From the cell containing the given text, extract its center point as (X, Y) coordinate. 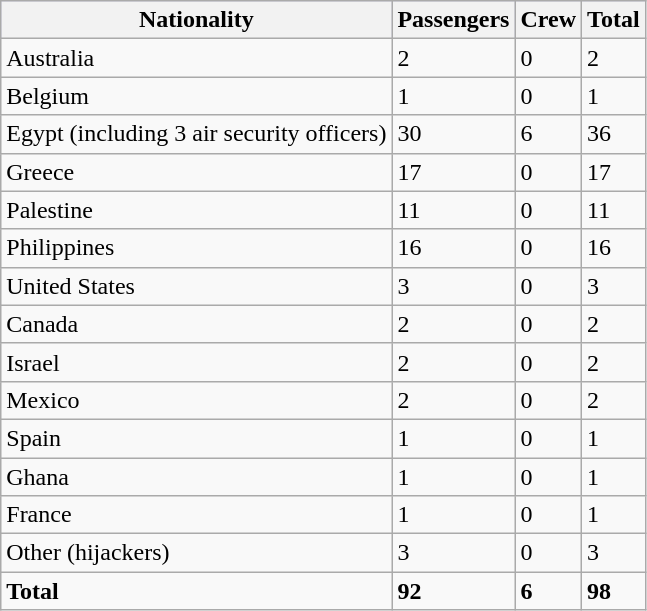
36 (614, 134)
Passengers (454, 20)
Australia (196, 58)
Philippines (196, 248)
Mexico (196, 400)
Egypt (including 3 air security officers) (196, 134)
United States (196, 286)
Palestine (196, 210)
92 (454, 591)
Canada (196, 324)
98 (614, 591)
Crew (548, 20)
Nationality (196, 20)
France (196, 515)
Israel (196, 362)
Other (hijackers) (196, 553)
Belgium (196, 96)
30 (454, 134)
Greece (196, 172)
Spain (196, 438)
Ghana (196, 477)
